Return the [X, Y] coordinate for the center point of the cell that contains the specified text.  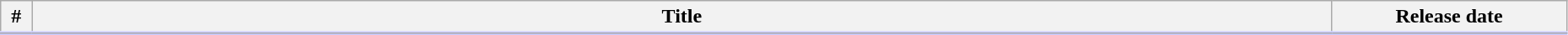
Release date [1449, 17]
Title [682, 17]
# [17, 17]
